Return (X, Y) of the center of cell containing provided text 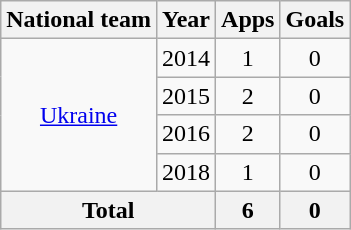
Goals (315, 20)
Ukraine (79, 115)
2014 (186, 58)
Year (186, 20)
Total (108, 210)
Apps (248, 20)
National team (79, 20)
2018 (186, 172)
2015 (186, 96)
2016 (186, 134)
6 (248, 210)
